Determine the [X, Y] coordinate at the center of the cell enclosing the given text.  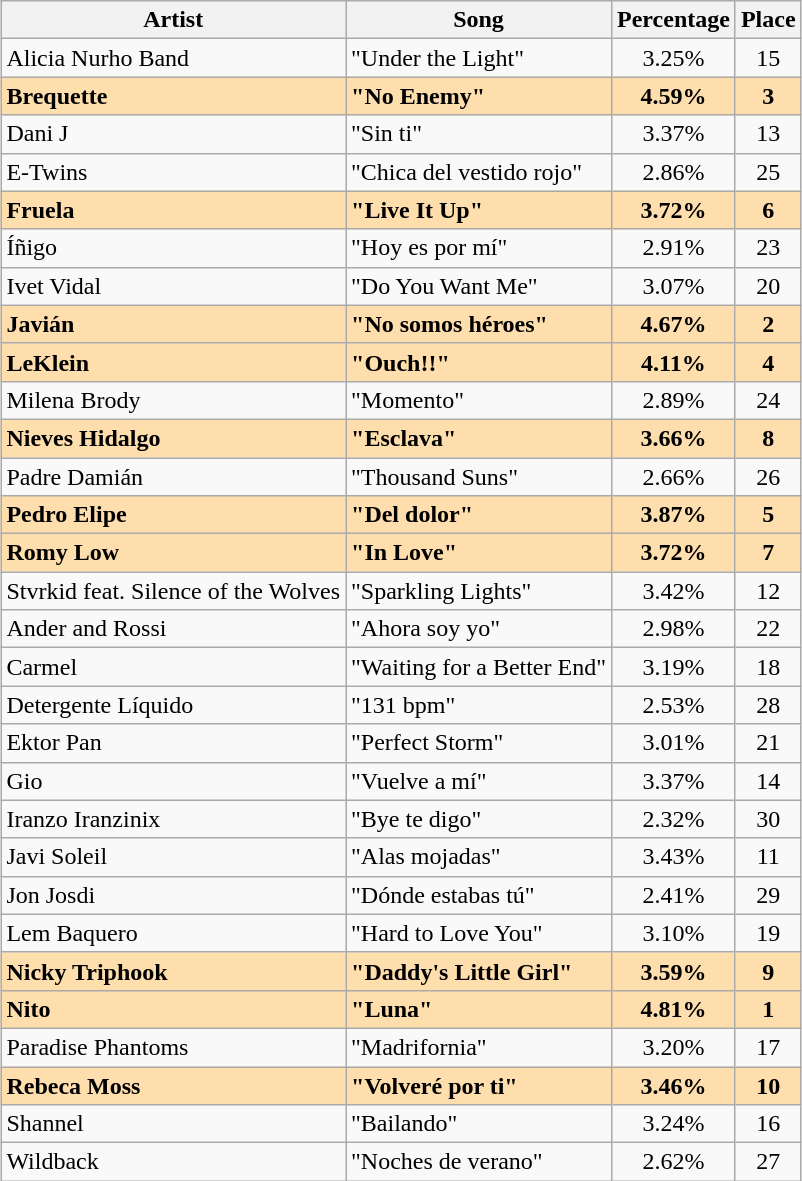
Alicia Nurho Band [174, 58]
"Perfect Storm" [479, 743]
2 [768, 324]
Romy Low [174, 553]
"Thousand Suns" [479, 477]
E-Twins [174, 172]
2.32% [674, 819]
"Sparkling Lights" [479, 591]
Milena Brody [174, 400]
Fruela [174, 210]
"Ouch!!" [479, 362]
13 [768, 134]
"Del dolor" [479, 515]
22 [768, 629]
Song [479, 20]
Iranzo Iranzinix [174, 819]
3.46% [674, 1085]
10 [768, 1085]
Carmel [174, 667]
"Bye te digo" [479, 819]
Ander and Rossi [174, 629]
2.91% [674, 248]
3.59% [674, 971]
"No somos héroes" [479, 324]
3 [768, 96]
3.10% [674, 933]
3.01% [674, 743]
"Volveré por ti" [479, 1085]
3.07% [674, 286]
7 [768, 553]
"Hoy es por mí" [479, 248]
"Daddy's Little Girl" [479, 971]
16 [768, 1124]
Percentage [674, 20]
Pedro Elipe [174, 515]
4.11% [674, 362]
Ivet Vidal [174, 286]
3.24% [674, 1124]
"Vuelve a mí" [479, 781]
Javi Soleil [174, 857]
14 [768, 781]
Nito [174, 1009]
Íñigo [174, 248]
"Alas mojadas" [479, 857]
"Sin ti" [479, 134]
2.41% [674, 895]
Artist [174, 20]
15 [768, 58]
"Hard to Love You" [479, 933]
"Under the Light" [479, 58]
19 [768, 933]
26 [768, 477]
Rebeca Moss [174, 1085]
20 [768, 286]
5 [768, 515]
30 [768, 819]
2.53% [674, 705]
"131 bpm" [479, 705]
2.98% [674, 629]
Shannel [174, 1124]
Lem Baquero [174, 933]
3.25% [674, 58]
"Ahora soy yo" [479, 629]
29 [768, 895]
"Madrifornia" [479, 1047]
Padre Damián [174, 477]
3.20% [674, 1047]
2.66% [674, 477]
4 [768, 362]
"Noches de verano" [479, 1162]
"Dónde estabas tú" [479, 895]
27 [768, 1162]
3.43% [674, 857]
"Bailando" [479, 1124]
25 [768, 172]
18 [768, 667]
24 [768, 400]
Paradise Phantoms [174, 1047]
3.19% [674, 667]
23 [768, 248]
"Waiting for a Better End" [479, 667]
8 [768, 438]
28 [768, 705]
"Esclava" [479, 438]
Nicky Triphook [174, 971]
Jon Josdi [174, 895]
"No Enemy" [479, 96]
"Live It Up" [479, 210]
2.62% [674, 1162]
21 [768, 743]
12 [768, 591]
4.81% [674, 1009]
Dani J [174, 134]
Ektor Pan [174, 743]
"Momento" [479, 400]
"Chica del vestido rojo" [479, 172]
6 [768, 210]
Detergente Líquido [174, 705]
LeKlein [174, 362]
"In Love" [479, 553]
Brequette [174, 96]
Nieves Hidalgo [174, 438]
4.59% [674, 96]
Gio [174, 781]
2.86% [674, 172]
3.66% [674, 438]
11 [768, 857]
Place [768, 20]
"Luna" [479, 1009]
2.89% [674, 400]
"Do You Want Me" [479, 286]
3.42% [674, 591]
3.87% [674, 515]
Wildback [174, 1162]
9 [768, 971]
4.67% [674, 324]
Javián [174, 324]
Stvrkid feat. Silence of the Wolves [174, 591]
1 [768, 1009]
17 [768, 1047]
